Output the (x, y) coordinate of the center of the cell containing the given text.  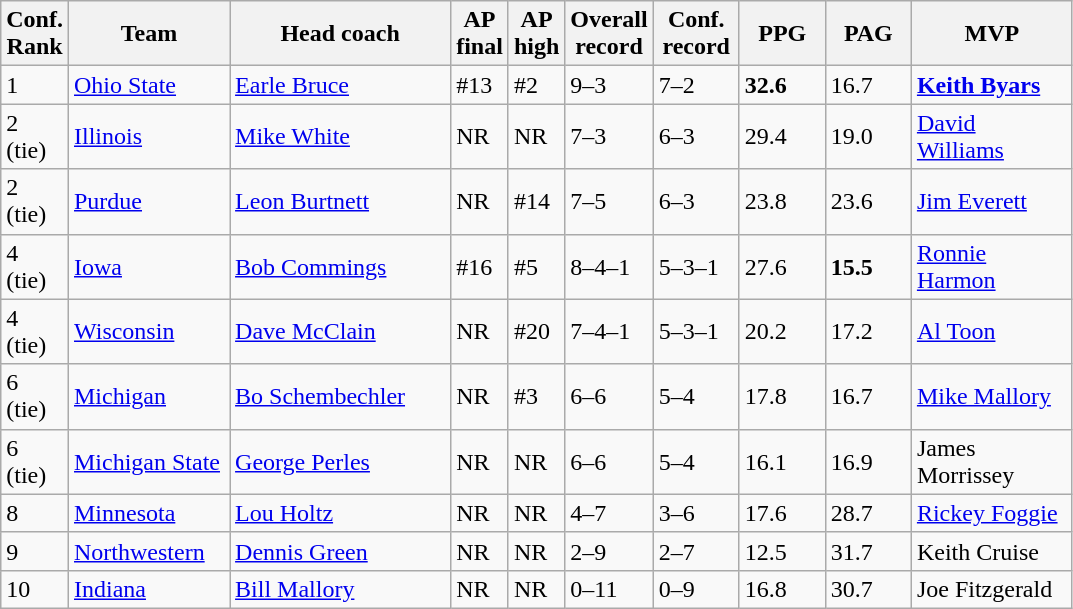
Jim Everett (992, 202)
2–7 (696, 551)
PAG (868, 34)
17.8 (782, 396)
Keith Byars (992, 85)
23.8 (782, 202)
9–3 (609, 85)
23.6 (868, 202)
17.6 (782, 513)
16.9 (868, 462)
Mike White (340, 136)
15.5 (868, 266)
0–11 (609, 589)
2–9 (609, 551)
1 (35, 85)
17.2 (868, 332)
Rickey Foggie (992, 513)
MVP (992, 34)
19.0 (868, 136)
David Williams (992, 136)
Earle Bruce (340, 85)
Overall record (609, 34)
#13 (480, 85)
Purdue (148, 202)
3–6 (696, 513)
Ohio State (148, 85)
Leon Burtnett (340, 202)
29.4 (782, 136)
Michigan State (148, 462)
Michigan (148, 396)
AP high (536, 34)
#3 (536, 396)
Team (148, 34)
9 (35, 551)
Dave McClain (340, 332)
Conf. record (696, 34)
Ronnie Harmon (992, 266)
0–9 (696, 589)
#20 (536, 332)
20.2 (782, 332)
Wisconsin (148, 332)
Illinois (148, 136)
Bob Commings (340, 266)
Head coach (340, 34)
Bill Mallory (340, 589)
Minnesota (148, 513)
Indiana (148, 589)
Dennis Green (340, 551)
PPG (782, 34)
Conf. Rank (35, 34)
Mike Mallory (992, 396)
10 (35, 589)
Joe Fitzgerald (992, 589)
30.7 (868, 589)
James Morrissey (992, 462)
8–4–1 (609, 266)
George Perles (340, 462)
Lou Holtz (340, 513)
#2 (536, 85)
7–5 (609, 202)
#16 (480, 266)
#14 (536, 202)
16.8 (782, 589)
7–2 (696, 85)
28.7 (868, 513)
16.1 (782, 462)
Keith Cruise (992, 551)
31.7 (868, 551)
32.6 (782, 85)
Iowa (148, 266)
4–7 (609, 513)
AP final (480, 34)
7–3 (609, 136)
27.6 (782, 266)
#5 (536, 266)
Al Toon (992, 332)
12.5 (782, 551)
Bo Schembechler (340, 396)
Northwestern (148, 551)
8 (35, 513)
7–4–1 (609, 332)
